Scan for the cell matching the given text and deliver its (x, y) coordinate at center. 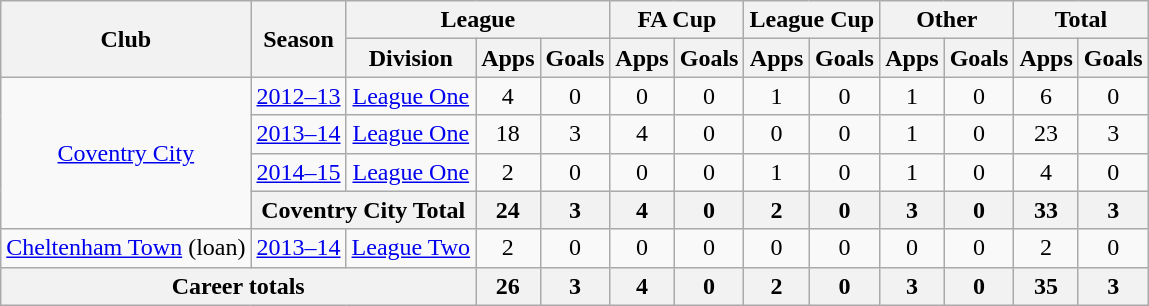
35 (1046, 286)
18 (508, 134)
Cheltenham Town (loan) (126, 248)
Season (298, 39)
23 (1046, 134)
6 (1046, 96)
League (478, 20)
Club (126, 39)
League Two (411, 248)
Career totals (238, 286)
26 (508, 286)
Total (1081, 20)
Coventry City (126, 153)
League Cup (812, 20)
2012–13 (298, 96)
Other (947, 20)
24 (508, 210)
Division (411, 58)
FA Cup (677, 20)
Coventry City Total (364, 210)
2014–15 (298, 172)
33 (1046, 210)
